Capture the cell that displays the provided text and extract its [x, y] central coordinate. 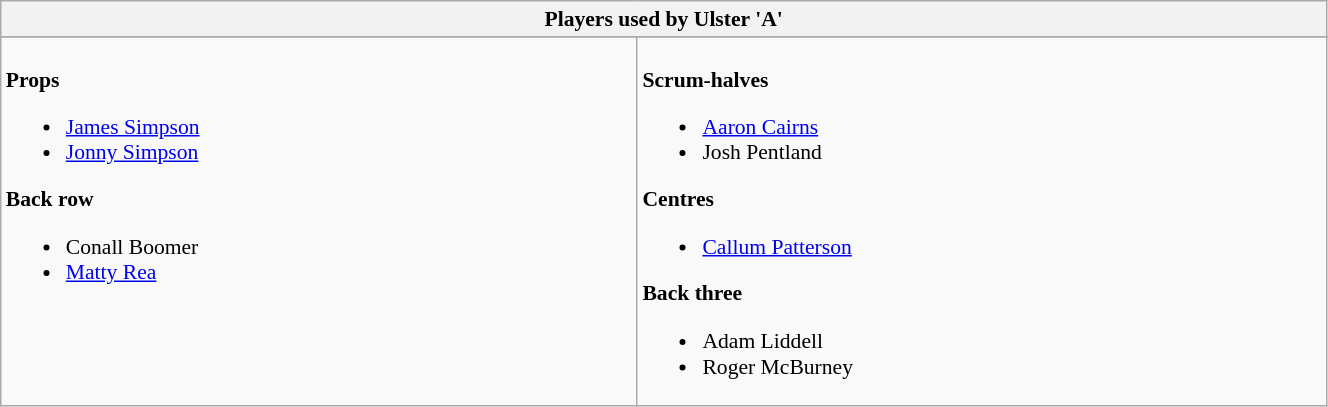
Players used by Ulster 'A' [664, 19]
Scrum-halves Aaron Cairns Josh PentlandCentres Callum PattersonBack three Adam Liddell Roger McBurney [982, 222]
Props James Simpson Jonny SimpsonBack row Conall Boomer Matty Rea [320, 222]
